For the text-containing cell, return its midpoint in [x, y] coordinate format. 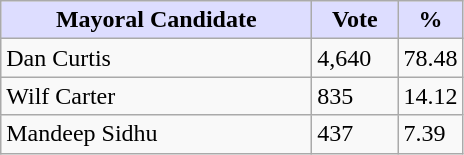
Vote [355, 20]
78.48 [430, 58]
Wilf Carter [156, 96]
Mandeep Sidhu [156, 134]
14.12 [430, 96]
Dan Curtis [156, 58]
Mayoral Candidate [156, 20]
% [430, 20]
437 [355, 134]
4,640 [355, 58]
835 [355, 96]
7.39 [430, 134]
